Pinpoint the cell where the given text exists, returning its (x, y) midpoint coordinate. 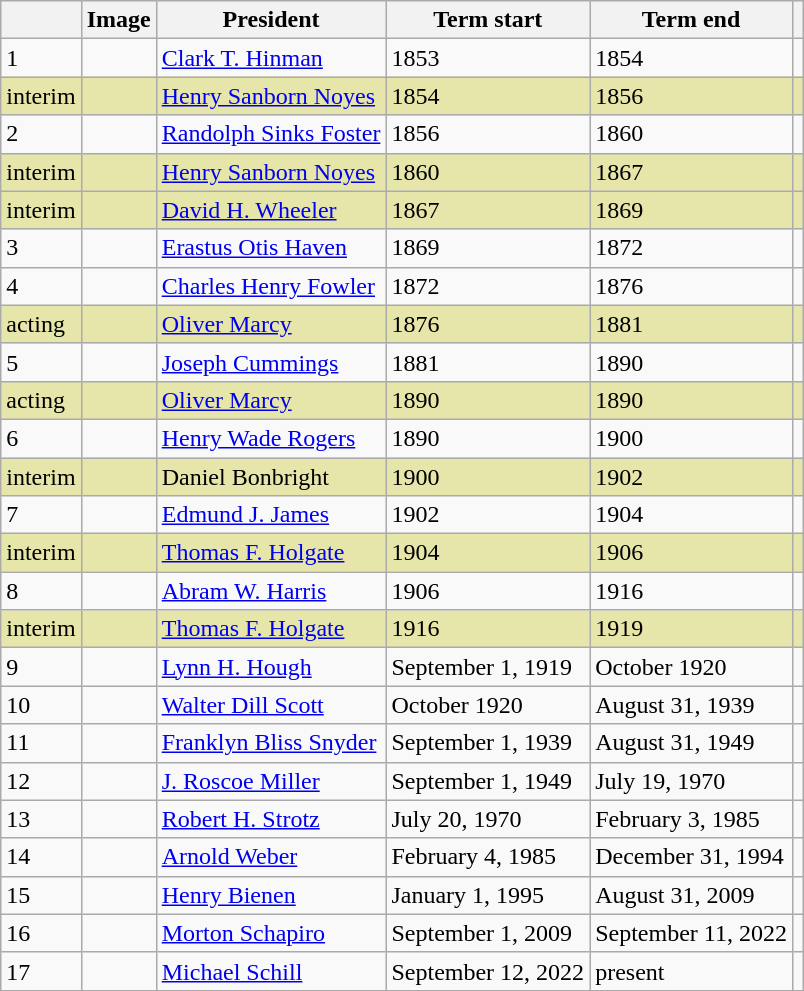
Charles Henry Fowler (271, 286)
July 20, 1970 (488, 819)
Term end (692, 20)
Walter Dill Scott (271, 705)
August 31, 2009 (692, 895)
Henry Wade Rogers (271, 438)
Term start (488, 20)
Arnold Weber (271, 857)
15 (41, 895)
Randolph Sinks Foster (271, 134)
February 3, 1985 (692, 819)
Michael Schill (271, 971)
1853 (488, 58)
President (271, 20)
Henry Bienen (271, 895)
September 1, 1939 (488, 743)
December 31, 1994 (692, 857)
August 31, 1939 (692, 705)
September 12, 2022 (488, 971)
12 (41, 781)
1 (41, 58)
Franklyn Bliss Snyder (271, 743)
9 (41, 667)
4 (41, 286)
Edmund J. James (271, 515)
17 (41, 971)
16 (41, 933)
1919 (692, 629)
Erastus Otis Haven (271, 248)
present (692, 971)
Morton Schapiro (271, 933)
September 1, 1919 (488, 667)
Lynn H. Hough (271, 667)
February 4, 1985 (488, 857)
September 1, 1949 (488, 781)
August 31, 1949 (692, 743)
Robert H. Strotz (271, 819)
David H. Wheeler (271, 210)
September 11, 2022 (692, 933)
Clark T. Hinman (271, 58)
5 (41, 362)
2 (41, 134)
September 1, 2009 (488, 933)
Joseph Cummings (271, 362)
January 1, 1995 (488, 895)
Abram W. Harris (271, 591)
8 (41, 591)
13 (41, 819)
Image (118, 20)
11 (41, 743)
10 (41, 705)
July 19, 1970 (692, 781)
3 (41, 248)
7 (41, 515)
Daniel Bonbright (271, 477)
6 (41, 438)
14 (41, 857)
J. Roscoe Miller (271, 781)
